Locate the cell with the specified text and output its (X, Y) center coordinate. 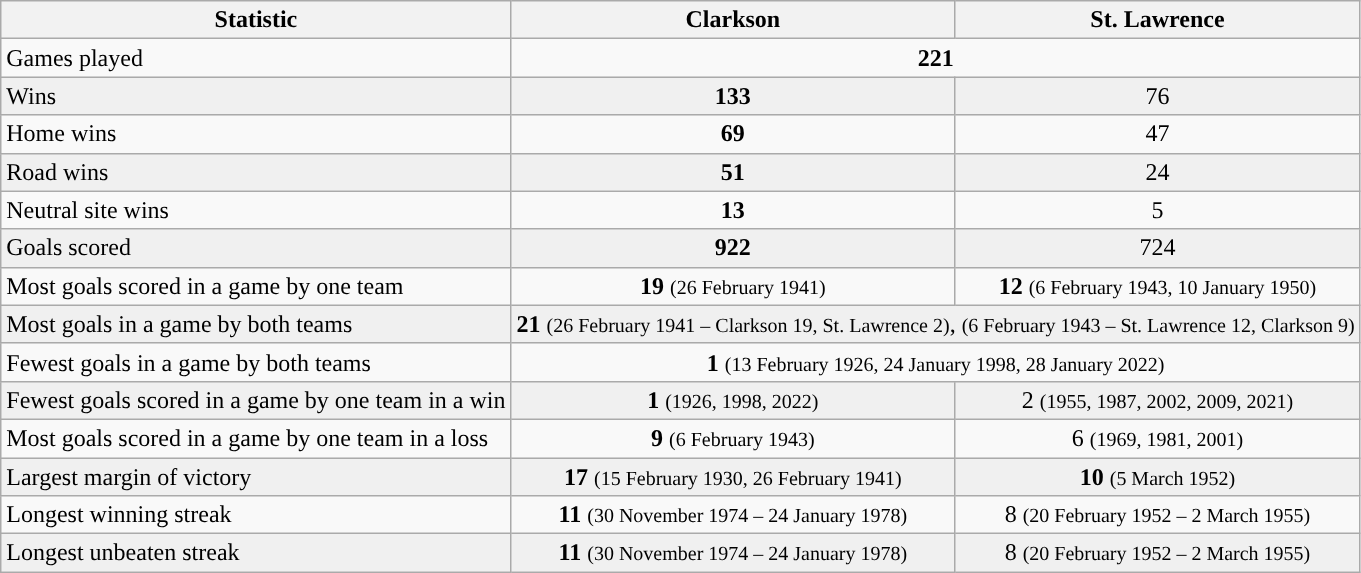
19 (26 February 1941) (733, 286)
24 (1158, 172)
922 (733, 248)
133 (733, 96)
Fewest goals in a game by both teams (256, 362)
12 (6 February 1943, 10 January 1950) (1158, 286)
Most goals scored in a game by one team (256, 286)
2 (1955, 1987, 2002, 2009, 2021) (1158, 400)
13 (733, 210)
21 (26 February 1941 – Clarkson 19, St. Lawrence 2), (6 February 1943 – St. Lawrence 12, Clarkson 9) (936, 324)
Games played (256, 58)
76 (1158, 96)
Statistic (256, 20)
69 (733, 134)
Largest margin of victory (256, 477)
Home wins (256, 134)
Goals scored (256, 248)
Most goals scored in a game by one team in a loss (256, 438)
6 (1969, 1981, 2001) (1158, 438)
1 (13 February 1926, 24 January 1998, 28 January 2022) (936, 362)
Wins (256, 96)
Clarkson (733, 20)
1 (1926, 1998, 2022) (733, 400)
Neutral site wins (256, 210)
Fewest goals scored in a game by one team in a win (256, 400)
47 (1158, 134)
221 (936, 58)
51 (733, 172)
Road wins (256, 172)
9 (6 February 1943) (733, 438)
724 (1158, 248)
Longest winning streak (256, 515)
17 (15 February 1930, 26 February 1941) (733, 477)
Most goals in a game by both teams (256, 324)
Longest unbeaten streak (256, 553)
St. Lawrence (1158, 20)
10 (5 March 1952) (1158, 477)
5 (1158, 210)
